Search for the cell housing the specified text and yield its [X, Y] center coordinate. 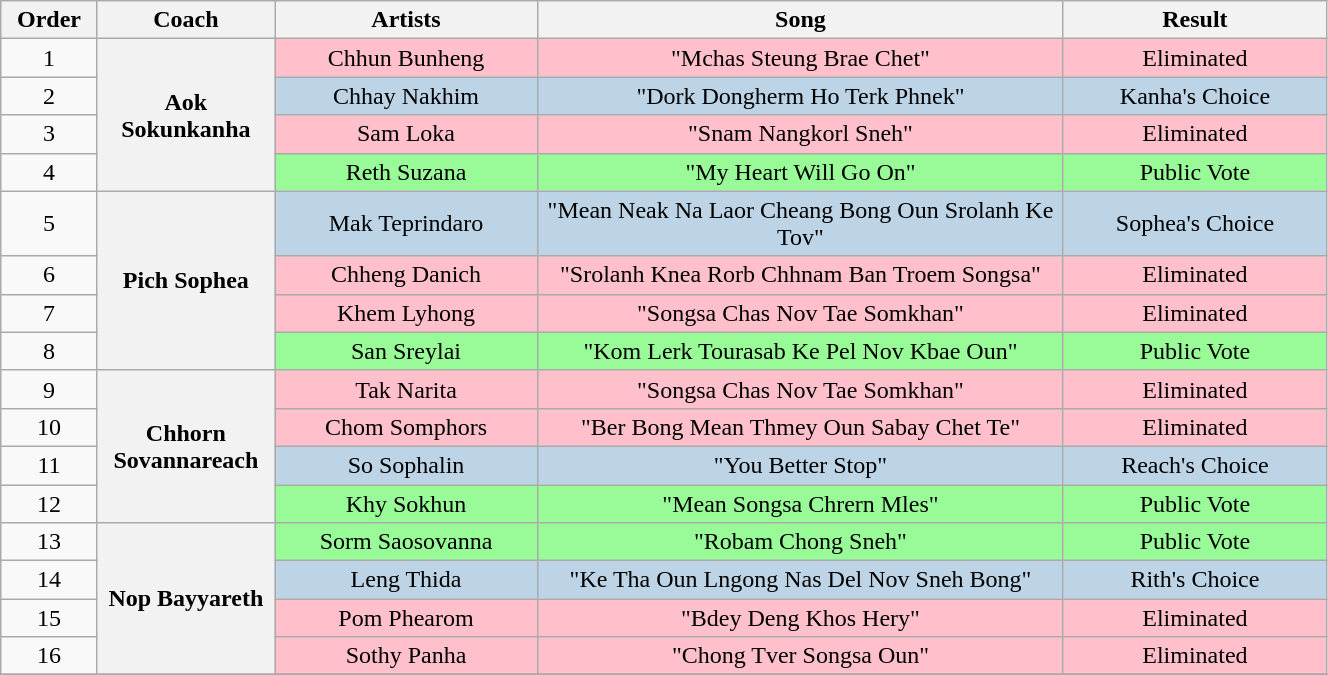
Sam Loka [406, 134]
11 [49, 465]
12 [49, 503]
Reach's Choice [1194, 465]
1 [49, 58]
14 [49, 580]
Sophea's Choice [1194, 224]
"Ber Bong Mean Thmey Oun Sabay Chet Te" [800, 427]
Sorm Saosovanna [406, 542]
8 [49, 351]
"You Better Stop" [800, 465]
Mak Teprindaro [406, 224]
Kanha's Choice [1194, 96]
Order [49, 20]
So Sophalin [406, 465]
Chom Somphors [406, 427]
"Mean Neak Na Laor Cheang Bong Oun Srolanh Ke Tov" [800, 224]
Leng Thida [406, 580]
Aok Sokunkanha [186, 115]
Pom Phearom [406, 618]
"Bdey Deng Khos Hery" [800, 618]
Reth Suzana [406, 172]
"Chong Tver Songsa Oun" [800, 656]
Chhorn Sovannareach [186, 446]
Pich Sophea [186, 280]
Khem Lyhong [406, 313]
Song [800, 20]
"Mean Songsa Chrern Mles" [800, 503]
Khy Sokhun [406, 503]
San Sreylai [406, 351]
"Snam Nangkorl Sneh" [800, 134]
5 [49, 224]
"Kom Lerk Tourasab Ke Pel Nov Kbae Oun" [800, 351]
"Dork Dongherm Ho Terk Phnek" [800, 96]
"Srolanh Knea Rorb Chhnam Ban Troem Songsa" [800, 275]
"Mchas Steung Brae Chet" [800, 58]
9 [49, 389]
Result [1194, 20]
Sothy Panha [406, 656]
"Ke Tha Oun Lngong Nas Del Nov Sneh Bong" [800, 580]
Chhun Bunheng [406, 58]
Chheng Danich [406, 275]
Nop Bayyareth [186, 599]
16 [49, 656]
13 [49, 542]
Artists [406, 20]
Rith's Choice [1194, 580]
Coach [186, 20]
10 [49, 427]
6 [49, 275]
"Robam Chong Sneh" [800, 542]
15 [49, 618]
4 [49, 172]
3 [49, 134]
2 [49, 96]
Tak Narita [406, 389]
7 [49, 313]
"My Heart Will Go On" [800, 172]
Chhay Nakhim [406, 96]
